Return the [x, y] coordinate for the center point of the cell that contains the specified text.  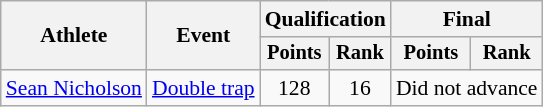
128 [294, 88]
16 [360, 88]
Event [204, 36]
Athlete [74, 36]
Sean Nicholson [74, 88]
Qualification [326, 19]
Final [467, 19]
Double trap [204, 88]
Did not advance [467, 88]
